Provide the (x, y) coordinate of the cell's center where the given text is located.  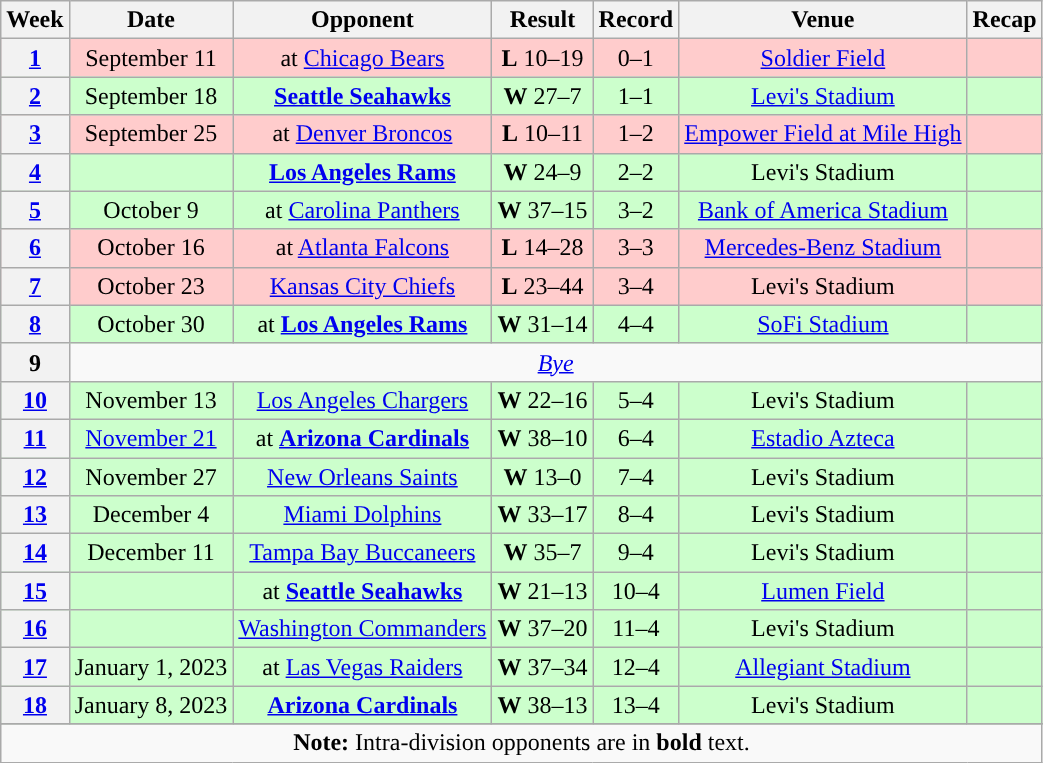
4 (35, 172)
12–4 (636, 667)
3–4 (636, 286)
Estadio Azteca (823, 438)
11–4 (636, 629)
Tampa Bay Buccaneers (362, 553)
at Los Angeles Rams (362, 324)
W 37–20 (542, 629)
Date (151, 20)
W 38–10 (542, 438)
at Carolina Panthers (362, 210)
W 35–7 (542, 553)
W 37–15 (542, 210)
September 11 (151, 58)
5 (35, 210)
18 (35, 705)
3–3 (636, 248)
W 21–13 (542, 591)
at Seattle Seahawks (362, 591)
1–2 (636, 134)
12 (35, 477)
SoFi Stadium (823, 324)
Allegiant Stadium (823, 667)
W 24–9 (542, 172)
L 10–11 (542, 134)
13–4 (636, 705)
December 11 (151, 553)
0–1 (636, 58)
5–4 (636, 400)
7–4 (636, 477)
W 13–0 (542, 477)
7 (35, 286)
Soldier Field (823, 58)
New Orleans Saints (362, 477)
W 27–7 (542, 96)
November 13 (151, 400)
15 (35, 591)
W 33–17 (542, 515)
6–4 (636, 438)
at Denver Broncos (362, 134)
Bye (556, 362)
October 9 (151, 210)
Result (542, 20)
11 (35, 438)
December 4 (151, 515)
Seattle Seahawks (362, 96)
Record (636, 20)
Miami Dolphins (362, 515)
6 (35, 248)
September 18 (151, 96)
September 25 (151, 134)
W 38–13 (542, 705)
Bank of America Stadium (823, 210)
November 27 (151, 477)
at Atlanta Falcons (362, 248)
1–1 (636, 96)
L 23–44 (542, 286)
3–2 (636, 210)
2–2 (636, 172)
Los Angeles Chargers (362, 400)
Washington Commanders (362, 629)
at Chicago Bears (362, 58)
January 8, 2023 (151, 705)
November 21 (151, 438)
Arizona Cardinals (362, 705)
Kansas City Chiefs (362, 286)
8–4 (636, 515)
14 (35, 553)
1 (35, 58)
W 37–34 (542, 667)
January 1, 2023 (151, 667)
13 (35, 515)
4–4 (636, 324)
October 23 (151, 286)
Note: Intra-division opponents are in bold text. (522, 743)
at Arizona Cardinals (362, 438)
October 30 (151, 324)
W 22–16 (542, 400)
16 (35, 629)
2 (35, 96)
10–4 (636, 591)
9–4 (636, 553)
L 10–19 (542, 58)
8 (35, 324)
at Las Vegas Raiders (362, 667)
10 (35, 400)
W 31–14 (542, 324)
Venue (823, 20)
Opponent (362, 20)
Mercedes-Benz Stadium (823, 248)
Week (35, 20)
Empower Field at Mile High (823, 134)
Los Angeles Rams (362, 172)
October 16 (151, 248)
Recap (1004, 20)
3 (35, 134)
17 (35, 667)
9 (35, 362)
L 14–28 (542, 248)
Lumen Field (823, 591)
